From the cell containing the given text, extract its center point as [x, y] coordinate. 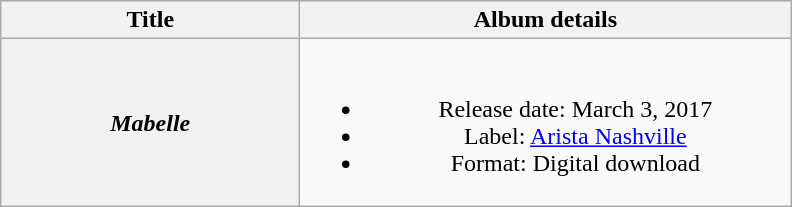
Release date: March 3, 2017Label: Arista NashvilleFormat: Digital download [546, 122]
Mabelle [150, 122]
Album details [546, 20]
Title [150, 20]
